Return [x, y] of the center of cell containing provided text 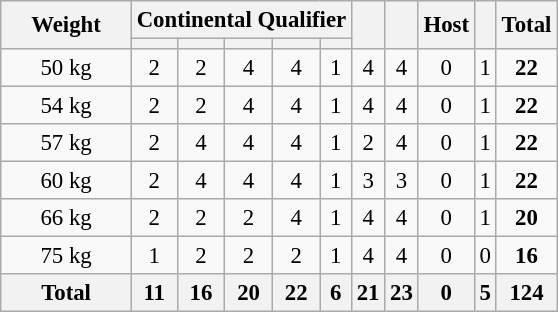
5 [485, 293]
23 [402, 293]
6 [336, 293]
75 kg [66, 256]
60 kg [66, 180]
124 [526, 293]
11 [154, 293]
21 [368, 293]
Host [446, 25]
66 kg [66, 218]
57 kg [66, 143]
54 kg [66, 105]
50 kg [66, 68]
Continental Qualifier [241, 20]
Weight [66, 25]
